From the cell containing the given text, extract its center point as (x, y) coordinate. 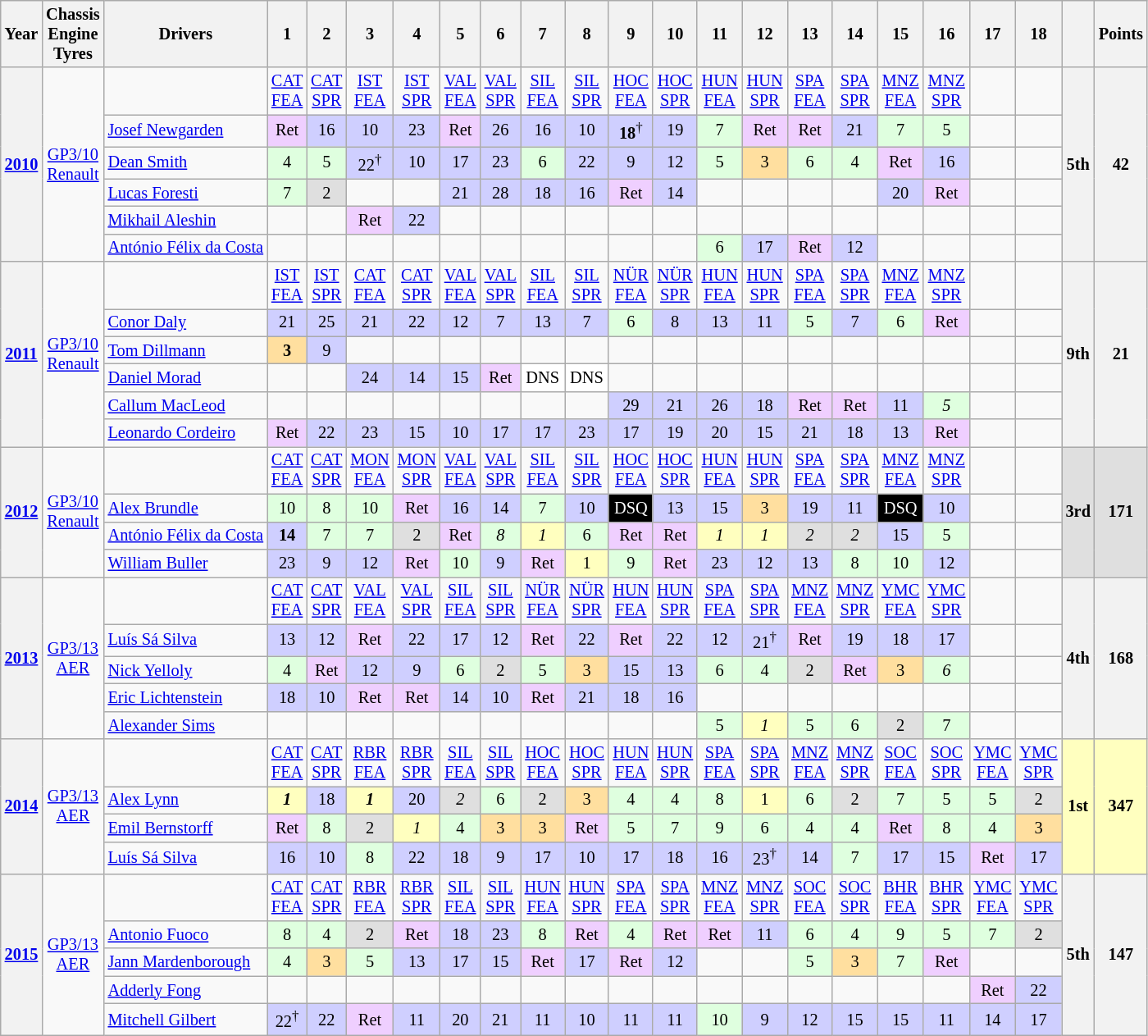
4th (1078, 658)
Dean Smith (185, 162)
Tom Dillmann (185, 350)
9th (1078, 354)
Nick Yelloly (185, 670)
Alexander Sims (185, 725)
23† (764, 858)
42 (1121, 164)
Emil Bernstorff (185, 828)
2010 (21, 164)
171 (1121, 512)
24 (369, 378)
Eric Lichtenstein (185, 697)
18† (631, 131)
Conor Daly (185, 322)
Daniel Morad (185, 378)
Drivers (185, 34)
Jann Mardenborough (185, 962)
2011 (21, 354)
2014 (21, 806)
347 (1121, 806)
Alex Lynn (185, 800)
Year (21, 34)
1st (1078, 806)
2013 (21, 658)
Callum MacLeod (185, 405)
2015 (21, 955)
Antonio Fuoco (185, 934)
21† (764, 640)
147 (1121, 955)
BHRFEA (900, 897)
MONSPR (417, 470)
Lucas Foresti (185, 193)
2012 (21, 512)
Adderly Fong (185, 990)
ChassisEngineTyres (72, 34)
168 (1121, 658)
3rd (1078, 512)
Mitchell Gilbert (185, 1019)
Josef Newgarden (185, 131)
Leonardo Cordeiro (185, 433)
Alex Brundle (185, 508)
29 (631, 405)
28 (500, 193)
MONFEA (369, 470)
Points (1121, 34)
BHRSPR (946, 897)
William Buller (185, 563)
25 (326, 322)
Mikhail Aleshin (185, 220)
